Search for the cell housing the specified text and yield its (x, y) center coordinate. 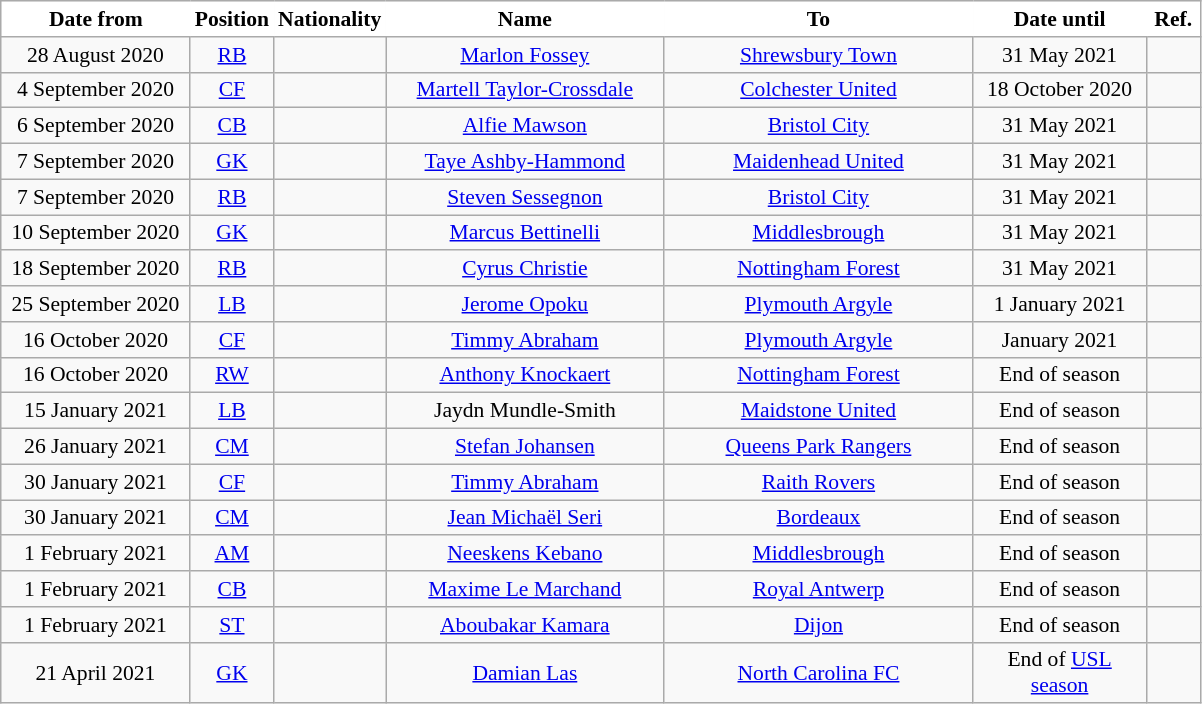
Cyrus Christie (526, 269)
Maidenhead United (818, 162)
Anthony Knockaert (526, 375)
Alfie Mawson (526, 126)
RW (232, 375)
4 September 2020 (96, 90)
21 April 2021 (96, 672)
25 September 2020 (96, 304)
ST (232, 625)
Date until (1060, 19)
Nationality (330, 19)
26 January 2021 (96, 447)
Marcus Bettinelli (526, 233)
Martell Taylor-Crossdale (526, 90)
Maxime Le Marchand (526, 589)
18 October 2020 (1060, 90)
Royal Antwerp (818, 589)
Name (526, 19)
Colchester United (818, 90)
Position (232, 19)
Stefan Johansen (526, 447)
Maidstone United (818, 411)
Dijon (818, 625)
Damian Las (526, 672)
6 September 2020 (96, 126)
End of USL season (1060, 672)
Jerome Opoku (526, 304)
10 September 2020 (96, 233)
To (818, 19)
1 January 2021 (1060, 304)
Shrewsbury Town (818, 55)
18 September 2020 (96, 269)
Aboubakar Kamara (526, 625)
Jean Michaël Seri (526, 518)
15 January 2021 (96, 411)
Raith Rovers (818, 482)
AM (232, 554)
Neeskens Kebano (526, 554)
Marlon Fossey (526, 55)
Ref. (1173, 19)
Jaydn Mundle-Smith (526, 411)
Steven Sessegnon (526, 197)
Date from (96, 19)
Bordeaux (818, 518)
North Carolina FC (818, 672)
January 2021 (1060, 340)
28 August 2020 (96, 55)
Queens Park Rangers (818, 447)
Taye Ashby-Hammond (526, 162)
